For the text-containing cell, return its midpoint in (X, Y) coordinate format. 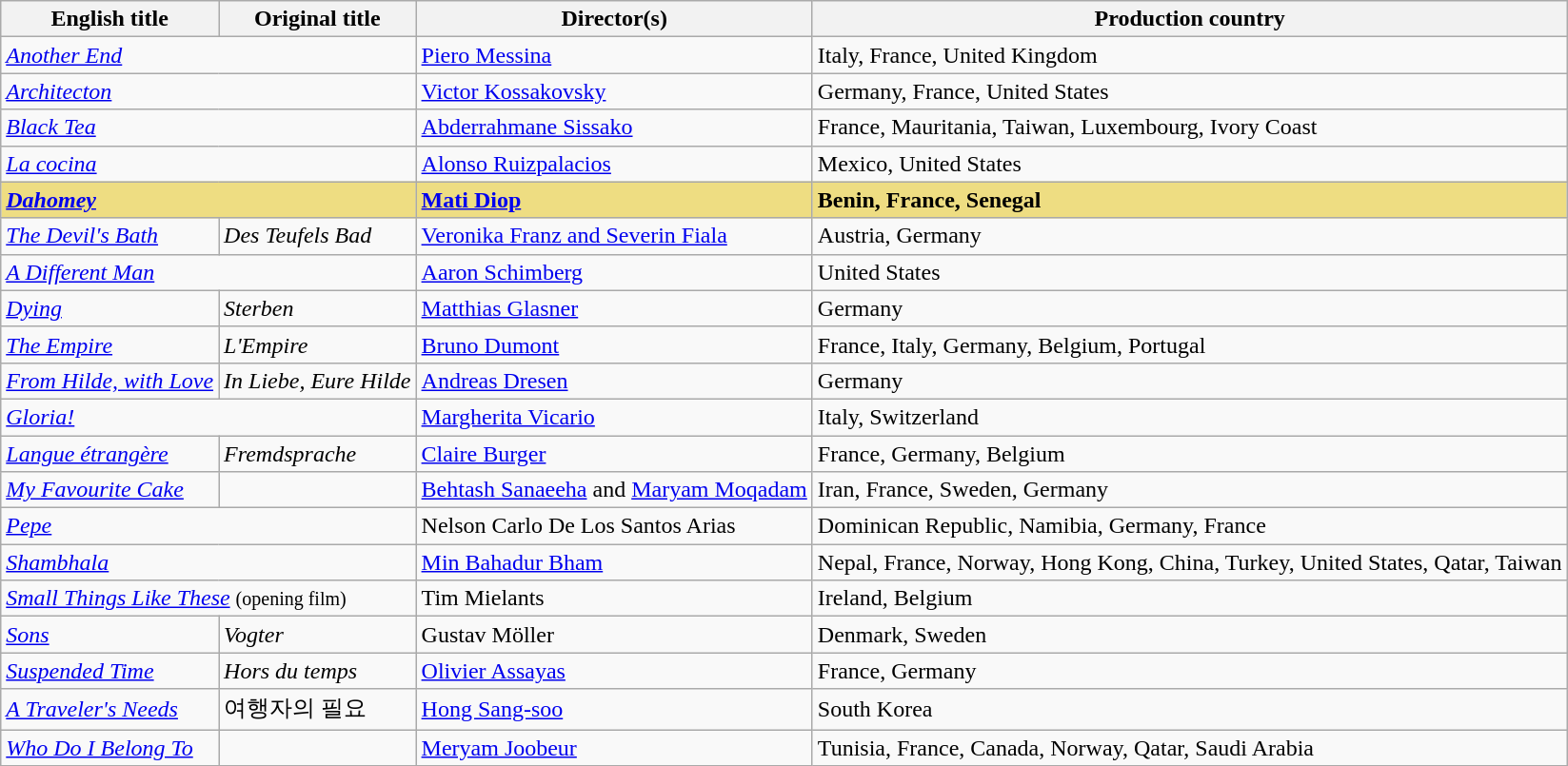
여행자의 필요 (318, 710)
Shambhala (208, 562)
Architecton (208, 91)
France, Mauritania, Taiwan, Luxembourg, Ivory Coast (1190, 128)
Another End (208, 55)
Pepe (208, 526)
Sons (110, 635)
United States (1190, 272)
Margherita Vicario (614, 417)
Bruno Dumont (614, 344)
Tunisia, France, Canada, Norway, Qatar, Saudi Arabia (1190, 747)
In Liebe, Eure Hilde (318, 381)
France, Germany, Belgium (1190, 454)
English title (110, 19)
Claire Burger (614, 454)
Min Bahadur Bham (614, 562)
Hors du temps (318, 671)
Benin, France, Senegal (1190, 200)
Who Do I Belong To (110, 747)
France, Germany (1190, 671)
A Different Man (208, 272)
Director(s) (614, 19)
The Devil's Bath (110, 236)
Vogter (318, 635)
Small Things Like These (opening film) (208, 599)
Meryam Joobeur (614, 747)
Behtash Sanaeeha and Maryam Moqadam (614, 490)
Production country (1190, 19)
Iran, France, Sweden, Germany (1190, 490)
Suspended Time (110, 671)
Langue étrangère (110, 454)
La cocina (208, 164)
Nepal, France, Norway, Hong Kong, China, Turkey, United States, Qatar, Taiwan (1190, 562)
Denmark, Sweden (1190, 635)
Andreas Dresen (614, 381)
Mati Diop (614, 200)
Black Tea (208, 128)
Matthias Glasner (614, 308)
Dominican Republic, Namibia, Germany, France (1190, 526)
Gustav Möller (614, 635)
Alonso Ruizpalacios (614, 164)
Piero Messina (614, 55)
Aaron Schimberg (614, 272)
Original title (318, 19)
Sterben (318, 308)
Olivier Assayas (614, 671)
The Empire (110, 344)
Fremdsprache (318, 454)
Veronika Franz and Severin Fiala (614, 236)
Abderrahmane Sissako (614, 128)
Italy, Switzerland (1190, 417)
A Traveler's Needs (110, 710)
Victor Kossakovsky (614, 91)
Germany, France, United States (1190, 91)
Des Teufels Bad (318, 236)
L'Empire (318, 344)
Gloria! (208, 417)
Dying (110, 308)
Ireland, Belgium (1190, 599)
Nelson Carlo De Los Santos Arias (614, 526)
My Favourite Cake (110, 490)
France, Italy, Germany, Belgium, Portugal (1190, 344)
From Hilde, with Love (110, 381)
Austria, Germany (1190, 236)
Dahomey (208, 200)
South Korea (1190, 710)
Hong Sang-soo (614, 710)
Italy, France, United Kingdom (1190, 55)
Tim Mielants (614, 599)
Mexico, United States (1190, 164)
